Locate the cell with the specified text and output its (X, Y) center coordinate. 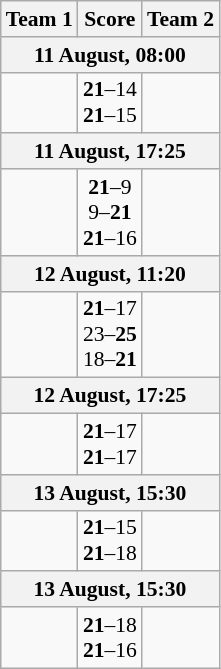
21–1723–2518–21 (110, 334)
Team 1 (40, 19)
Team 2 (180, 19)
11 August, 17:25 (110, 152)
Score (110, 19)
21–99–2121–16 (110, 212)
21–1521–18 (110, 540)
12 August, 11:20 (110, 274)
21–1821–16 (110, 638)
21–1721–17 (110, 444)
21–1421–15 (110, 102)
11 August, 08:00 (110, 55)
12 August, 17:25 (110, 396)
